Detect which cell encompasses the target text, then output its [x, y] center coordinate. 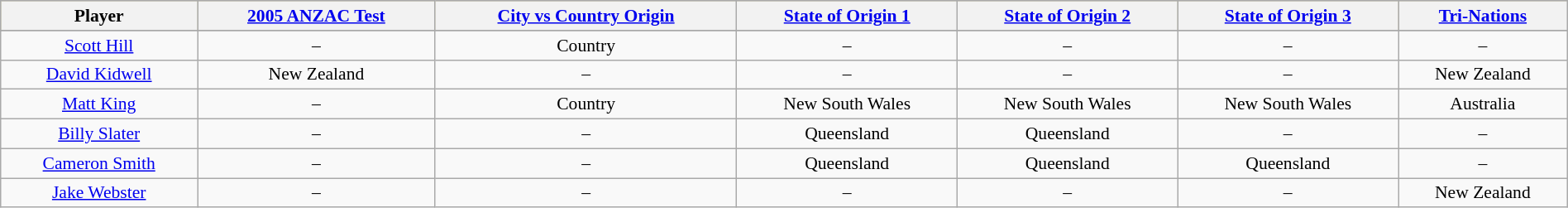
David Kidwell [99, 75]
Australia [1484, 104]
City vs Country Origin [586, 16]
State of Origin 3 [1288, 16]
Jake Webster [99, 193]
Scott Hill [99, 46]
2005 ANZAC Test [317, 16]
Matt King [99, 104]
Cameron Smith [99, 163]
State of Origin 1 [847, 16]
State of Origin 2 [1067, 16]
Player [99, 16]
Billy Slater [99, 134]
Tri-Nations [1484, 16]
